Scan for the cell matching the given text and deliver its [X, Y] coordinate at center. 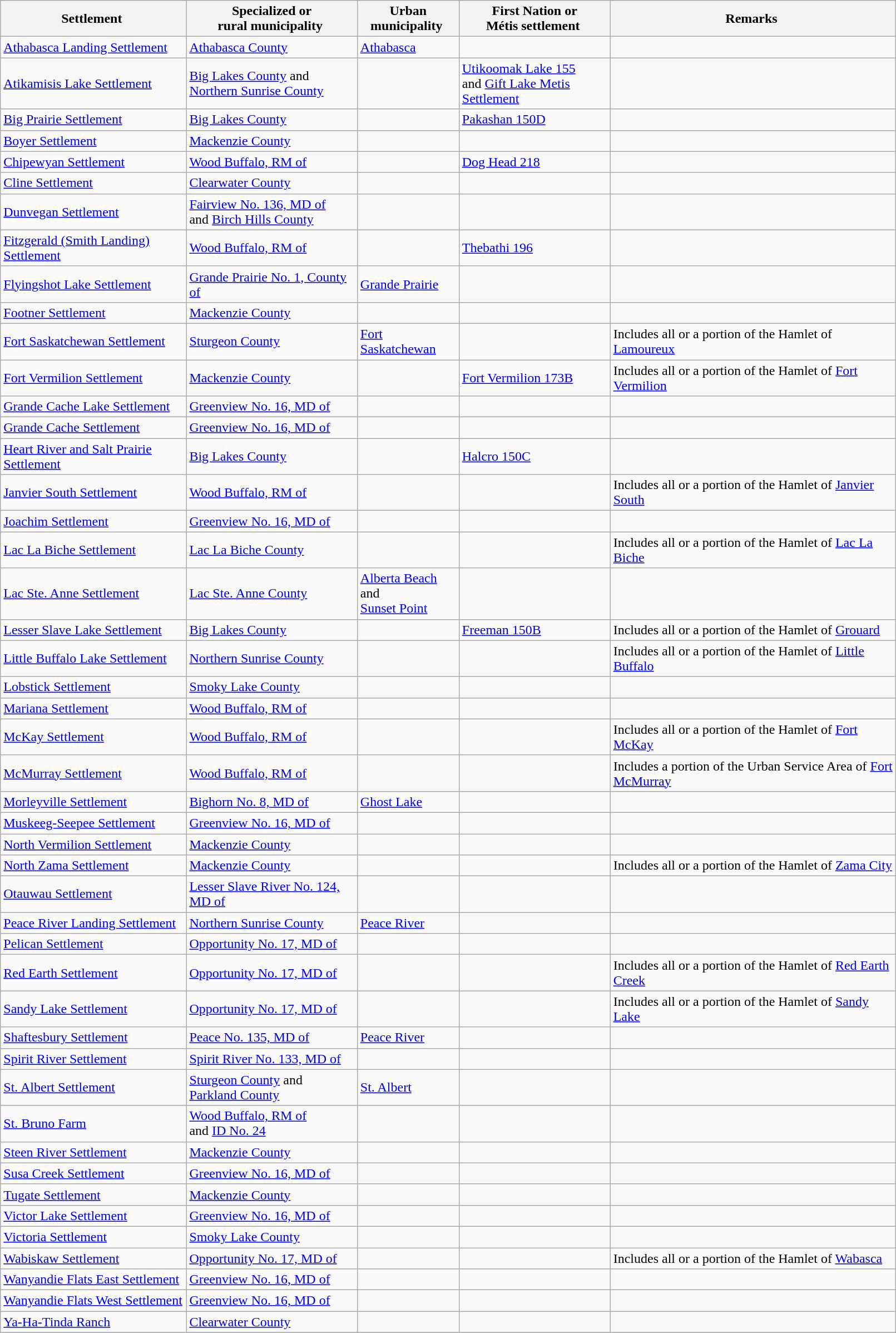
Utikoomak Lake 155and Gift Lake Metis Settlement [534, 83]
Athabasca [408, 47]
Fort Vermilion 173B [534, 377]
Includes all or a portion of the Hamlet of Red Earth Creek [753, 972]
Lobstick Settlement [93, 687]
Atikamisis Lake Settlement [93, 83]
Big Lakes County andNorthern Sunrise County [271, 83]
Remarks [753, 19]
Little Buffalo Lake Settlement [93, 659]
Fort Saskatchewan [408, 342]
Halcro 150C [534, 456]
Spirit River Settlement [93, 1059]
Janvier South Settlement [93, 493]
Settlement [93, 19]
Lesser Slave River No. 124, MD of [271, 895]
Lac La Biche County [271, 550]
Includes all or a portion of the Hamlet of Zama City [753, 866]
First Nation orMétis settlement [534, 19]
Urbanmunicipality [408, 19]
Includes all or a portion of the Hamlet of Fort Vermilion [753, 377]
Fort Vermilion Settlement [93, 377]
Bighorn No. 8, MD of [271, 802]
Grande Prairie [408, 284]
Sturgeon County andParkland County [271, 1087]
Grande Cache Settlement [93, 428]
Includes all or a portion of the Hamlet of Lac La Biche [753, 550]
Shaftesbury Settlement [93, 1038]
Otauwau Settlement [93, 895]
Includes all or a portion of the Hamlet of Fort McKay [753, 737]
Pakashan 150D [534, 120]
Sturgeon County [271, 342]
Wood Buffalo, RM ofand ID No. 24 [271, 1124]
Ya-Ha-Tinda Ranch [93, 1322]
Footner Settlement [93, 313]
Boyer Settlement [93, 141]
Pelican Settlement [93, 944]
Fitzgerald (Smith Landing) Settlement [93, 248]
Chipewyan Settlement [93, 162]
Lesser Slave Lake Settlement [93, 630]
Lac Ste. Anne Settlement [93, 594]
Fairview No. 136, MD ofand Birch Hills County [271, 211]
Wabiskaw Settlement [93, 1258]
Grande Prairie No. 1, County of [271, 284]
Thebathi 196 [534, 248]
Includes all or a portion of the Hamlet of Sandy Lake [753, 1009]
Big Prairie Settlement [93, 120]
Cline Settlement [93, 183]
Grande Cache Lake Settlement [93, 407]
Alberta Beach andSunset Point [408, 594]
Sandy Lake Settlement [93, 1009]
Tugate Settlement [93, 1194]
Red Earth Settlement [93, 972]
Spirit River No. 133, MD of [271, 1059]
Includes all or a portion of the Hamlet of Grouard [753, 630]
Heart River and Salt Prairie Settlement [93, 456]
Flyingshot Lake Settlement [93, 284]
Dog Head 218 [534, 162]
Ghost Lake [408, 802]
Freeman 150B [534, 630]
Includes all or a portion of the Hamlet of Lamoureux [753, 342]
Joachim Settlement [93, 521]
McMurray Settlement [93, 773]
Includes a portion of the Urban Service Area of Fort McMurray [753, 773]
St. Albert [408, 1087]
Victor Lake Settlement [93, 1216]
Athabasca County [271, 47]
North Vermilion Settlement [93, 844]
Wanyandie Flats West Settlement [93, 1301]
Muskeeg-Seepee Settlement [93, 823]
Steen River Settlement [93, 1152]
Dunvegan Settlement [93, 211]
Includes all or a portion of the Hamlet of Wabasca [753, 1258]
North Zama Settlement [93, 866]
Peace River Landing Settlement [93, 923]
St. Bruno Farm [93, 1124]
Wanyandie Flats East Settlement [93, 1280]
Mariana Settlement [93, 708]
Susa Creek Settlement [93, 1173]
Peace No. 135, MD of [271, 1038]
Includes all or a portion of the Hamlet of Little Buffalo [753, 659]
McKay Settlement [93, 737]
Morleyville Settlement [93, 802]
Lac La Biche Settlement [93, 550]
Victoria Settlement [93, 1237]
Specialized orrural municipality [271, 19]
Athabasca Landing Settlement [93, 47]
Includes all or a portion of the Hamlet of Janvier South [753, 493]
St. Albert Settlement [93, 1087]
Fort Saskatchewan Settlement [93, 342]
Lac Ste. Anne County [271, 594]
